Provide the [X, Y] coordinate of the cell's center where the given text is located.  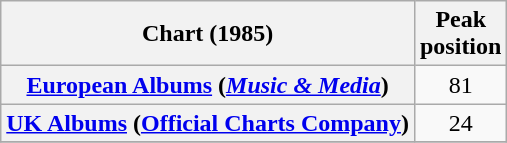
24 [460, 123]
European Albums (Music & Media) [208, 85]
81 [460, 85]
Peakposition [460, 34]
UK Albums (Official Charts Company) [208, 123]
Chart (1985) [208, 34]
